Determine the [x, y] coordinate at the center of the cell enclosing the given text.  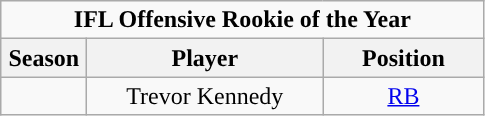
IFL Offensive Rookie of the Year [242, 20]
Player [205, 58]
Trevor Kennedy [205, 96]
RB [404, 96]
Season [44, 58]
Position [404, 58]
